Locate the cell with the specified text and output its [x, y] center coordinate. 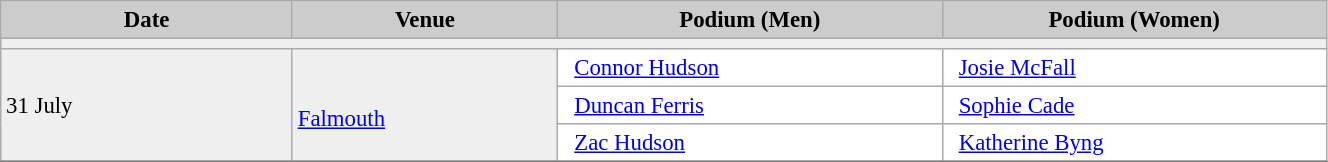
Falmouth [424, 106]
Podium (Women) [1134, 20]
31 July [147, 106]
Connor Hudson [750, 68]
Date [147, 20]
Josie McFall [1134, 68]
Venue [424, 20]
Katherine Byng [1134, 143]
Zac Hudson [750, 143]
Sophie Cade [1134, 106]
Duncan Ferris [750, 106]
Podium (Men) [750, 20]
